Return [x, y] of the center of cell containing provided text 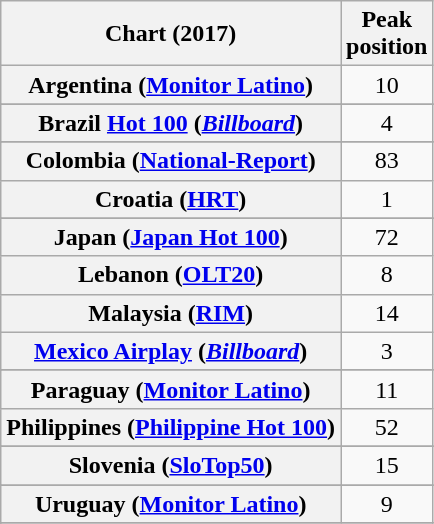
Lebanon (OLT20) [171, 275]
52 [387, 427]
15 [387, 465]
Japan (Japan Hot 100) [171, 237]
3 [387, 351]
9 [387, 503]
Argentina (Monitor Latino) [171, 85]
Colombia (National-Report) [171, 161]
Paraguay (Monitor Latino) [171, 389]
Chart (2017) [171, 34]
1 [387, 199]
72 [387, 237]
4 [387, 123]
Uruguay (Monitor Latino) [171, 503]
Slovenia (SloTop50) [171, 465]
83 [387, 161]
10 [387, 85]
Brazil Hot 100 (Billboard) [171, 123]
Peakposition [387, 34]
14 [387, 313]
11 [387, 389]
Philippines (Philippine Hot 100) [171, 427]
Croatia (HRT) [171, 199]
Malaysia (RIM) [171, 313]
Mexico Airplay (Billboard) [171, 351]
8 [387, 275]
